For the text-containing cell, return its midpoint in (X, Y) coordinate format. 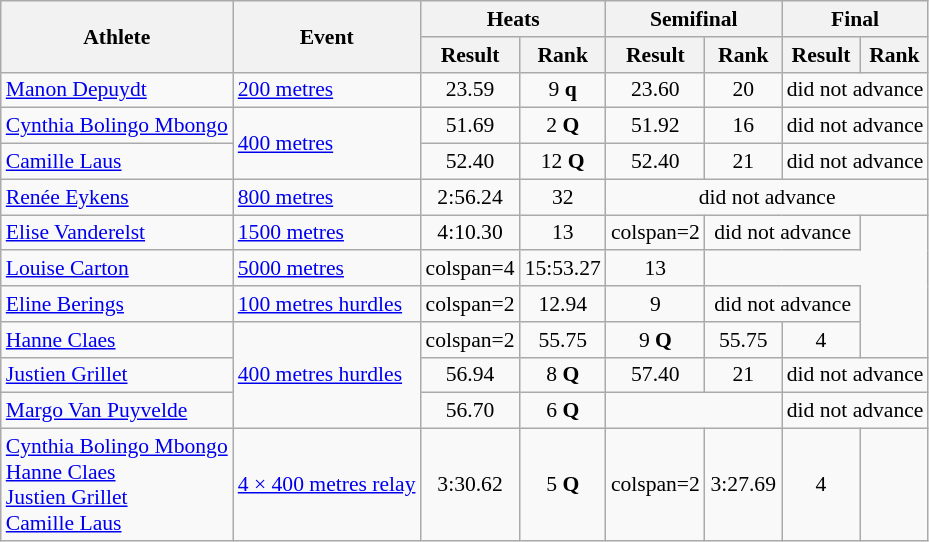
5 Q (563, 485)
3:30.62 (470, 485)
colspan=4 (470, 269)
56.94 (470, 375)
100 metres hurdles (327, 304)
200 metres (327, 90)
8 Q (563, 375)
Hanne Claes (117, 340)
23.59 (470, 90)
9 (656, 304)
Heats (514, 19)
9 Q (656, 340)
Manon Depuydt (117, 90)
Event (327, 36)
9 q (563, 90)
32 (563, 197)
Margo Van Puyvelde (117, 411)
Justien Grillet (117, 375)
Cynthia Bolingo Mbongo (117, 126)
2 Q (563, 126)
4 × 400 metres relay (327, 485)
51.69 (470, 126)
20 (744, 90)
Cynthia Bolingo MbongoHanne ClaesJustien GrilletCamille Laus (117, 485)
6 Q (563, 411)
400 metres (327, 144)
Final (856, 19)
16 (744, 126)
4:10.30 (470, 233)
1500 metres (327, 233)
Athlete (117, 36)
Eline Berings (117, 304)
56.70 (470, 411)
15:53.27 (563, 269)
51.92 (656, 126)
Camille Laus (117, 162)
12 Q (563, 162)
Elise Vanderelst (117, 233)
3:27.69 (744, 485)
400 metres hurdles (327, 376)
Louise Carton (117, 269)
23.60 (656, 90)
800 metres (327, 197)
5000 metres (327, 269)
2:56.24 (470, 197)
57.40 (656, 375)
Renée Eykens (117, 197)
12.94 (563, 304)
Semifinal (694, 19)
